Scan for the cell matching the given text and deliver its (X, Y) coordinate at center. 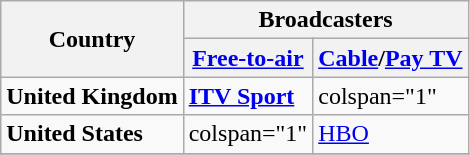
Cable/Pay TV (390, 58)
Country (92, 39)
United Kingdom (92, 96)
Free-to-air (248, 58)
Broadcasters (326, 20)
ITV Sport (248, 96)
United States (92, 134)
HBO (390, 134)
